Provide the [X, Y] coordinate of the cell's center where the given text is located.  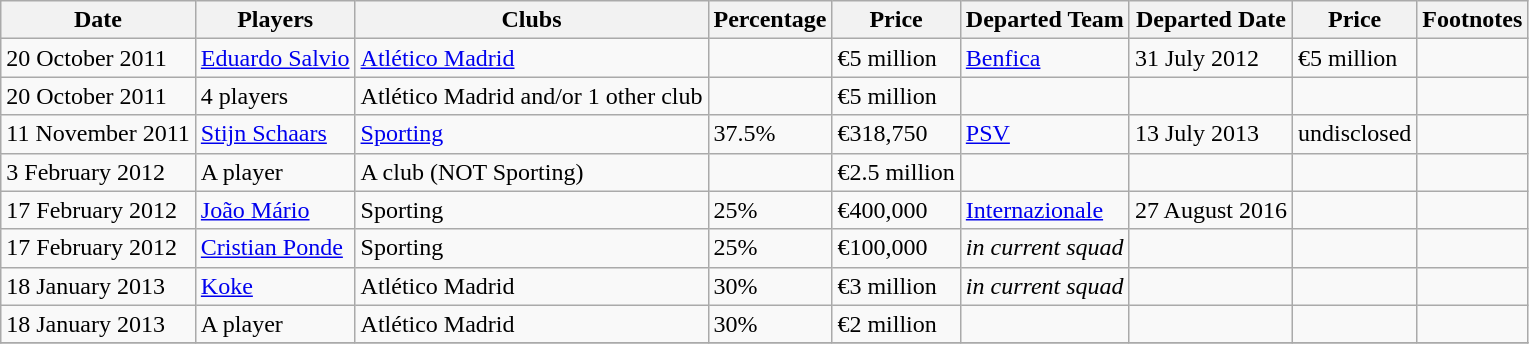
Cristian Ponde [275, 248]
37.5% [770, 134]
4 players [275, 96]
27 August 2016 [1210, 210]
Footnotes [1472, 20]
€318,750 [896, 134]
Eduardo Salvio [275, 58]
PSV [1044, 134]
3 February 2012 [98, 172]
Internazionale [1044, 210]
Players [275, 20]
13 July 2013 [1210, 134]
11 November 2011 [98, 134]
31 July 2012 [1210, 58]
Departed Date [1210, 20]
Clubs [532, 20]
A club (NOT Sporting) [532, 172]
Percentage [770, 20]
Date [98, 20]
Benfica [1044, 58]
€3 million [896, 286]
Stijn Schaars [275, 134]
€400,000 [896, 210]
€100,000 [896, 248]
€2 million [896, 324]
Departed Team [1044, 20]
undisclosed [1354, 134]
Atlético Madrid and/or 1 other club [532, 96]
Koke [275, 286]
João Mário [275, 210]
€2.5 million [896, 172]
